Pinpoint the cell where the given text exists, returning its [x, y] midpoint coordinate. 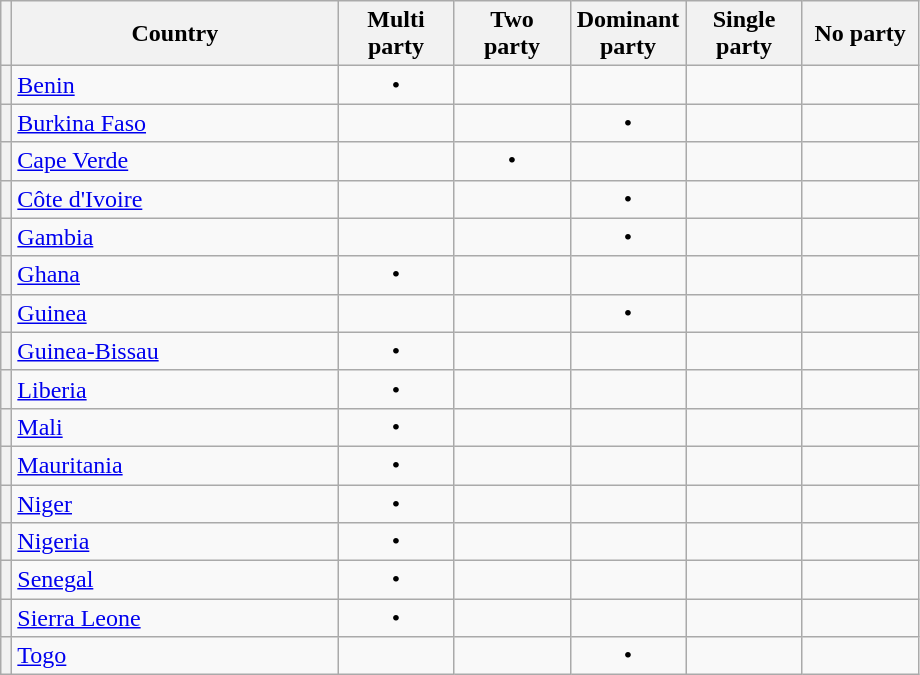
No party [860, 34]
Mali [175, 427]
Côte d'Ivoire [175, 199]
Guinea [175, 313]
Country [175, 34]
Liberia [175, 389]
Cape Verde [175, 161]
Senegal [175, 580]
Single party [744, 34]
Dominant party [628, 34]
Gambia [175, 237]
Mauritania [175, 465]
Guinea-Bissau [175, 351]
Burkina Faso [175, 123]
Nigeria [175, 542]
Multi party [396, 34]
Niger [175, 503]
Togo [175, 656]
Benin [175, 85]
Sierra Leone [175, 618]
Ghana [175, 275]
Two party [512, 34]
